Return the [x, y] coordinate for the center point of the cell that contains the specified text.  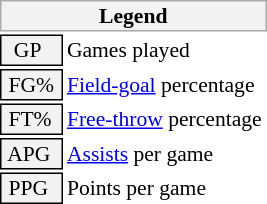
Field-goal percentage [166, 85]
PPG [31, 188]
Free-throw percentage [166, 120]
Points per game [166, 188]
FT% [31, 120]
FG% [31, 85]
APG [31, 154]
GP [31, 50]
Legend [134, 16]
Assists per game [166, 154]
Games played [166, 50]
